Extract the [X, Y] coordinate from the center of the cell holding the provided text.  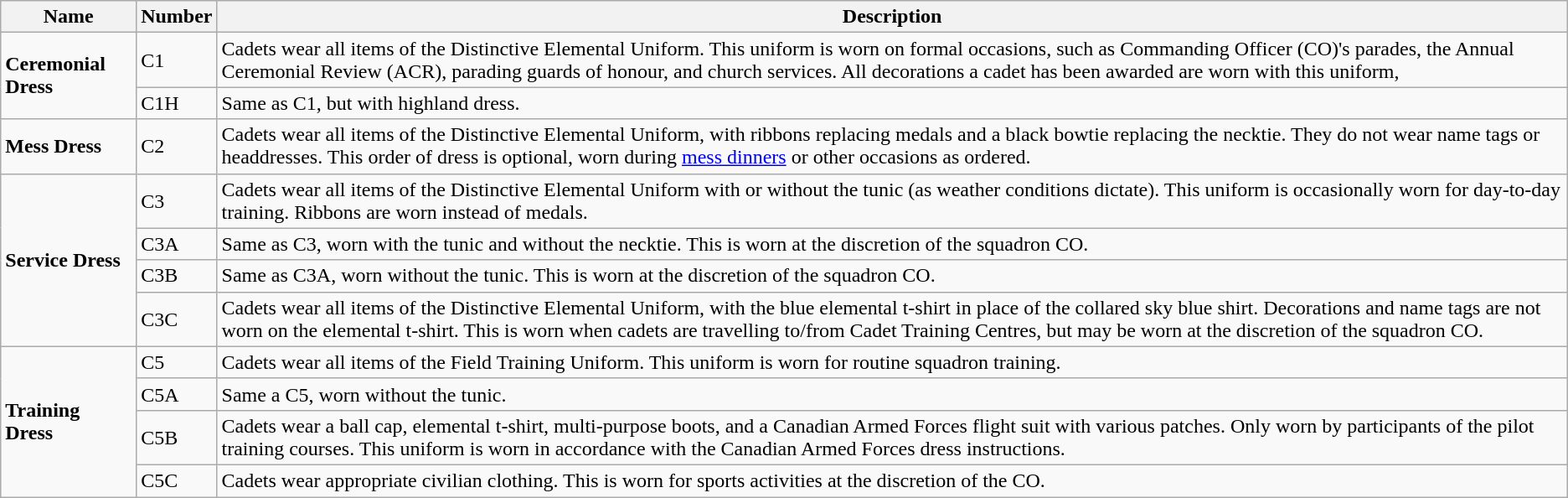
C1 [177, 60]
C3B [177, 276]
Service Dress [69, 260]
Training Dress [69, 421]
Number [177, 17]
Name [69, 17]
Mess Dress [69, 146]
Same a C5, worn without the tunic. [892, 394]
C1H [177, 103]
C5C [177, 480]
Same as C3A, worn without the tunic. This is worn at the discretion of the squadron CO. [892, 276]
C5B [177, 438]
Description [892, 17]
Same as C1, but with highland dress. [892, 103]
Same as C3, worn with the tunic and without the necktie. This is worn at the discretion of the squadron CO. [892, 244]
Cadets wear all items of the Field Training Uniform. This uniform is worn for routine squadron training. [892, 362]
C5A [177, 394]
C3C [177, 319]
C5 [177, 362]
Ceremonial Dress [69, 75]
C3A [177, 244]
C3 [177, 201]
Cadets wear appropriate civilian clothing. This is worn for sports activities at the discretion of the CO. [892, 480]
C2 [177, 146]
